Scan for the cell matching the given text and deliver its (X, Y) coordinate at center. 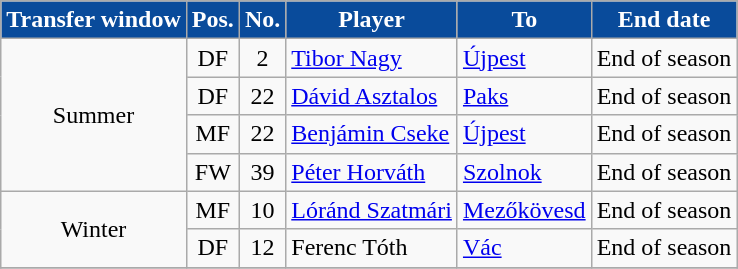
Winter (94, 229)
Mezőkövesd (524, 210)
Benjámin Cseke (372, 134)
No. (262, 20)
Player (372, 20)
12 (262, 248)
2 (262, 58)
FW (212, 172)
Lóránd Szatmári (372, 210)
Summer (94, 115)
Transfer window (94, 20)
Dávid Asztalos (372, 96)
Tibor Nagy (372, 58)
To (524, 20)
End date (664, 20)
Péter Horváth (372, 172)
Szolnok (524, 172)
Pos. (212, 20)
Ferenc Tóth (372, 248)
39 (262, 172)
Vác (524, 248)
10 (262, 210)
Paks (524, 96)
